Find where the given text appears and provide that cell's center as (X, Y) coordinate. 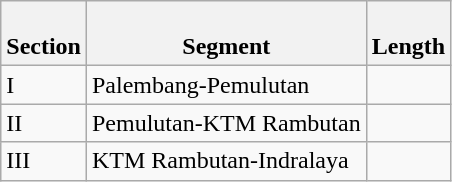
II (44, 123)
Pemulutan-KTM Rambutan (226, 123)
III (44, 161)
Section (44, 34)
Palembang-Pemulutan (226, 85)
I (44, 85)
Segment (226, 34)
KTM Rambutan-Indralaya (226, 161)
Length (408, 34)
